Return the [X, Y] coordinate for the center point of the cell that contains the specified text.  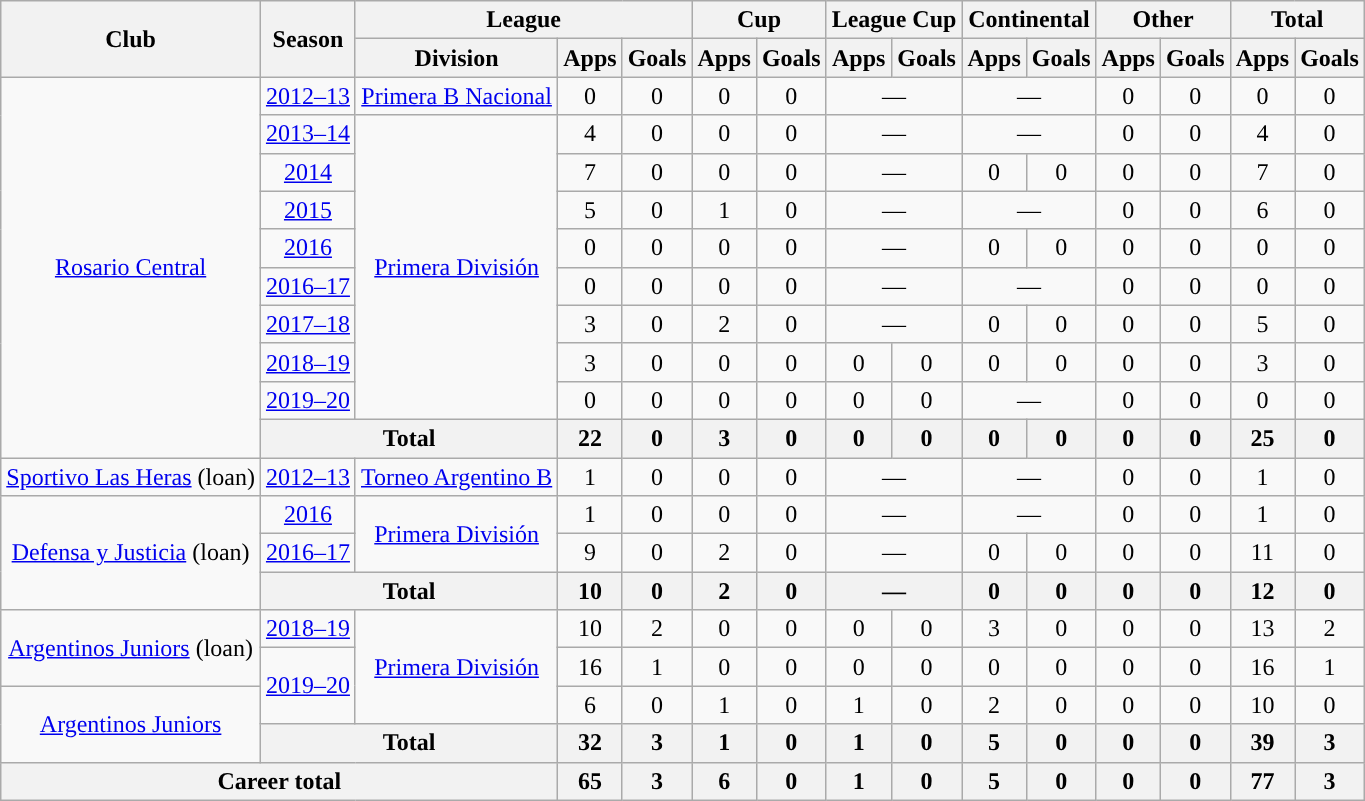
2014 [308, 172]
Continental [1029, 20]
League Cup [894, 20]
Division [456, 58]
Cup [759, 20]
Rosario Central [131, 268]
2015 [308, 210]
Club [131, 39]
Argentinos Juniors [131, 724]
65 [590, 781]
9 [590, 553]
Other [1163, 20]
Season [308, 39]
Career total [280, 781]
12 [1262, 591]
League [523, 20]
77 [1262, 781]
Defensa y Justicia (loan) [131, 553]
2013–14 [308, 134]
13 [1262, 629]
11 [1262, 553]
Sportivo Las Heras (loan) [131, 477]
32 [590, 743]
Torneo Argentino B [456, 477]
39 [1262, 743]
2017–18 [308, 324]
Primera B Nacional [456, 96]
Argentinos Juniors (loan) [131, 648]
22 [590, 438]
25 [1262, 438]
